Identify which cell holds the provided text, then report its (x, y) central coordinate. 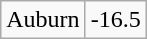
Auburn (43, 19)
-16.5 (116, 19)
